Detect which cell encompasses the target text, then output its (X, Y) center coordinate. 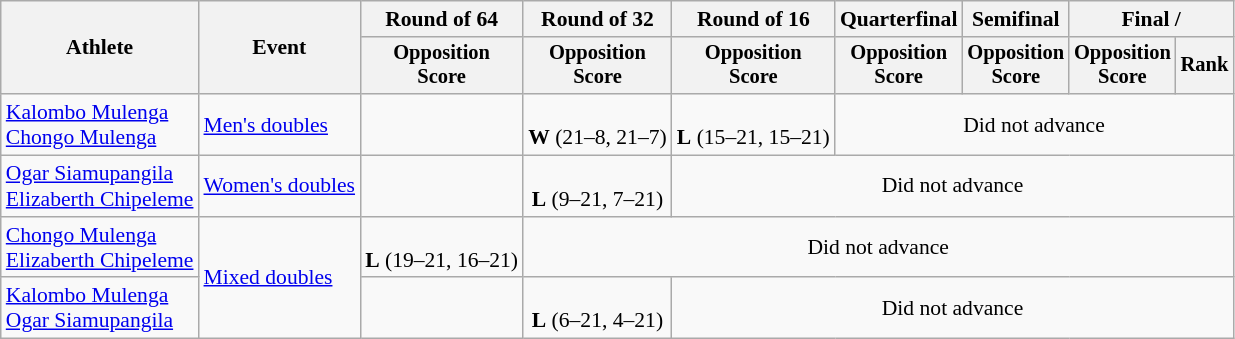
Semifinal (1016, 19)
Round of 32 (598, 19)
Chongo MulengaElizaberth Chipeleme (100, 248)
Final / (1151, 19)
W (21–8, 21–7) (598, 124)
Mixed doubles (279, 278)
Round of 64 (442, 19)
Men's doubles (279, 124)
L (19–21, 16–21) (442, 248)
L (9–21, 7–21) (598, 186)
Athlete (100, 48)
Women's doubles (279, 186)
Ogar SiamupangilaElizaberth Chipeleme (100, 186)
Event (279, 48)
Round of 16 (754, 19)
Kalombo MulengaOgar Siamupangila (100, 308)
Quarterfinal (899, 19)
L (15–21, 15–21) (754, 124)
L (6–21, 4–21) (598, 308)
Rank (1205, 66)
Kalombo MulengaChongo Mulenga (100, 124)
